Determine the [x, y] coordinate at the center of the cell enclosing the given text.  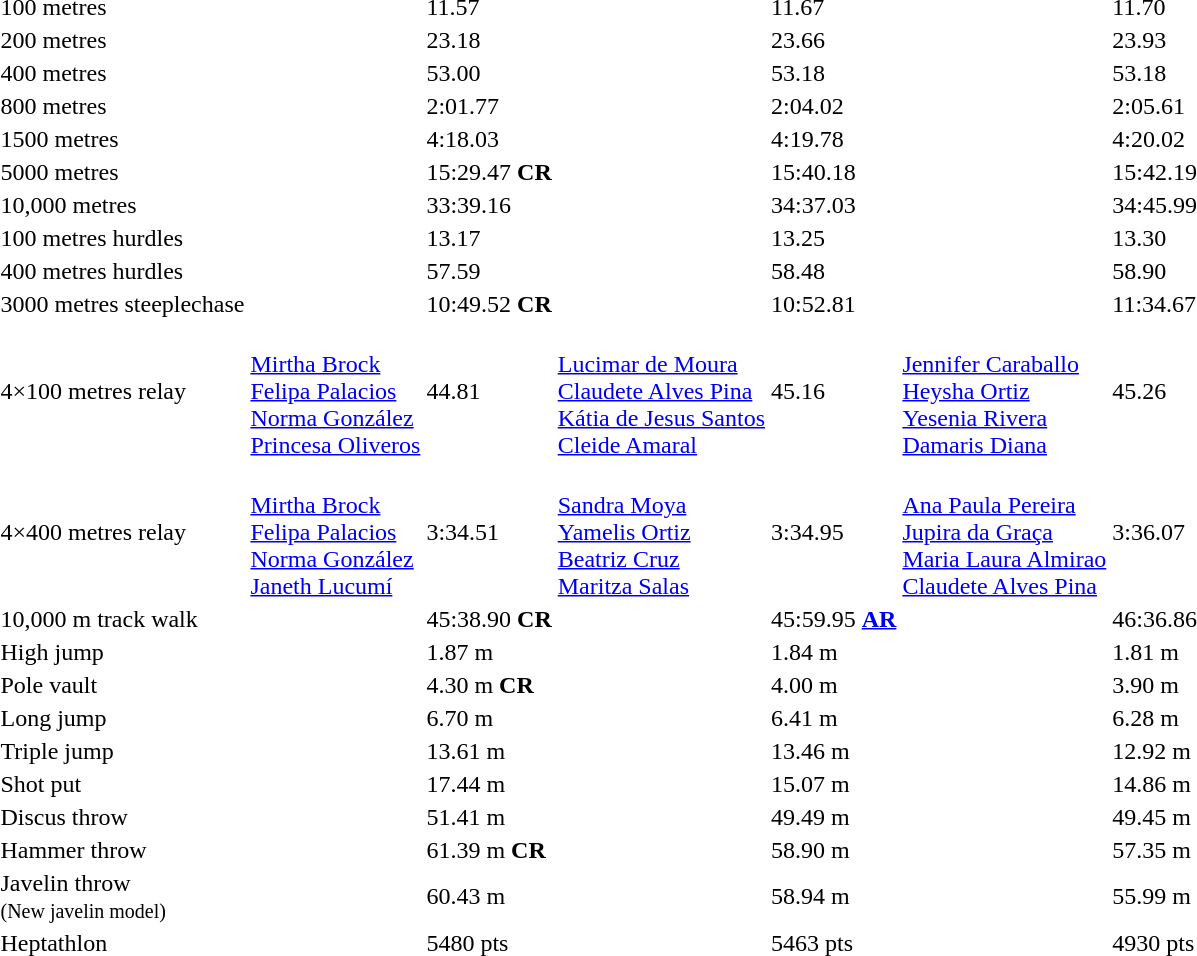
58.90 m [834, 850]
45.16 [834, 391]
1.87 m [489, 652]
10:49.52 CR [489, 304]
2:01.77 [489, 106]
15:40.18 [834, 172]
61.39 m CR [489, 850]
4.00 m [834, 685]
57.59 [489, 271]
Jennifer CaraballoHeysha OrtizYesenia RiveraDamaris Diana [1004, 391]
Mirtha BrockFelipa PalaciosNorma GonzálezJaneth Lucumí [336, 532]
13.61 m [489, 751]
15.07 m [834, 784]
2:04.02 [834, 106]
4:19.78 [834, 139]
4.30 m CR [489, 685]
51.41 m [489, 817]
6.70 m [489, 718]
58.48 [834, 271]
53.18 [834, 73]
23.66 [834, 40]
34:37.03 [834, 205]
45:59.95 AR [834, 619]
Lucimar de MouraClaudete Alves PinaKátia de Jesus SantosCleide Amaral [661, 391]
49.49 m [834, 817]
3:34.95 [834, 532]
Ana Paula PereiraJupira da GraçaMaria Laura AlmiraoClaudete Alves Pina [1004, 532]
10:52.81 [834, 304]
13.17 [489, 238]
17.44 m [489, 784]
4:18.03 [489, 139]
Sandra MoyaYamelis OrtizBeatriz CruzMaritza Salas [661, 532]
1.84 m [834, 652]
58.94 m [834, 896]
15:29.47 CR [489, 172]
13.46 m [834, 751]
6.41 m [834, 718]
60.43 m [489, 896]
53.00 [489, 73]
23.18 [489, 40]
13.25 [834, 238]
3:34.51 [489, 532]
45:38.90 CR [489, 619]
33:39.16 [489, 205]
44.81 [489, 391]
Mirtha BrockFelipa PalaciosNorma GonzálezPrincesa Oliveros [336, 391]
